Return the (X, Y) coordinate for the center point of the cell that contains the specified text.  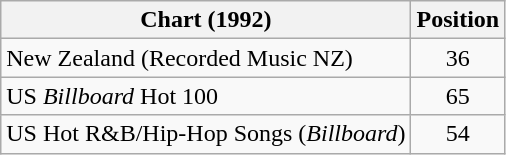
36 (458, 58)
US Billboard Hot 100 (206, 96)
New Zealand (Recorded Music NZ) (206, 58)
US Hot R&B/Hip-Hop Songs (Billboard) (206, 134)
54 (458, 134)
65 (458, 96)
Position (458, 20)
Chart (1992) (206, 20)
